Find where the given text appears and provide that cell's center as [X, Y] coordinate. 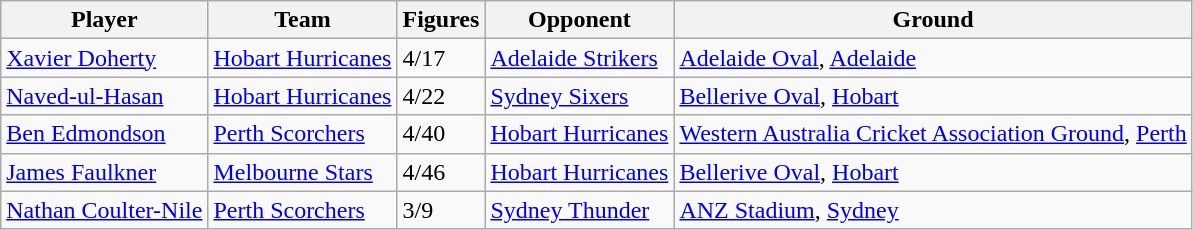
Team [302, 20]
Ground [933, 20]
Nathan Coulter-Nile [104, 210]
Opponent [580, 20]
ANZ Stadium, Sydney [933, 210]
Ben Edmondson [104, 134]
Western Australia Cricket Association Ground, Perth [933, 134]
3/9 [441, 210]
Figures [441, 20]
Player [104, 20]
Adelaide Strikers [580, 58]
4/22 [441, 96]
Naved-ul-Hasan [104, 96]
4/40 [441, 134]
Sydney Sixers [580, 96]
4/17 [441, 58]
Xavier Doherty [104, 58]
Adelaide Oval, Adelaide [933, 58]
Sydney Thunder [580, 210]
4/46 [441, 172]
Melbourne Stars [302, 172]
James Faulkner [104, 172]
